Extract the [X, Y] coordinate from the center of the cell holding the provided text.  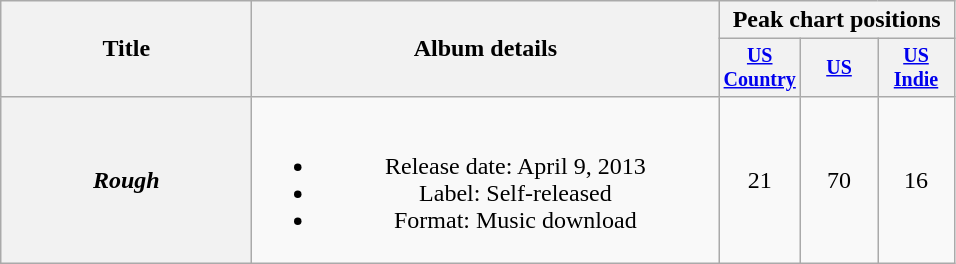
Release date: April 9, 2013Label: Self-releasedFormat: Music download [486, 180]
21 [760, 180]
70 [840, 180]
Rough [126, 180]
US [840, 68]
Title [126, 49]
16 [916, 180]
Album details [486, 49]
USIndie [916, 68]
US Country [760, 68]
Peak chart positions [837, 20]
